Locate the cell with the specified text and output its [x, y] center coordinate. 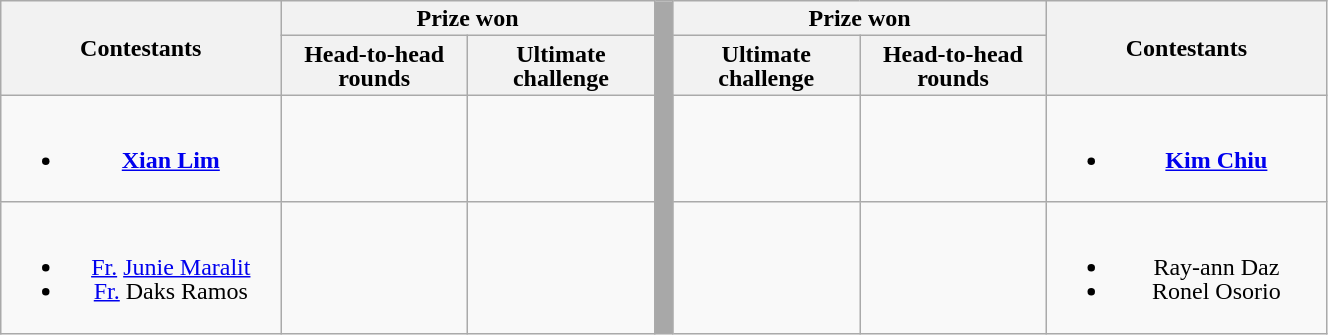
Ray-ann DazRonel Osorio [1186, 268]
Fr. Junie MaralitFr. Daks Ramos [141, 268]
Kim Chiu [1186, 148]
Xian Lim [141, 148]
